For the text-containing cell, return its midpoint in (X, Y) coordinate format. 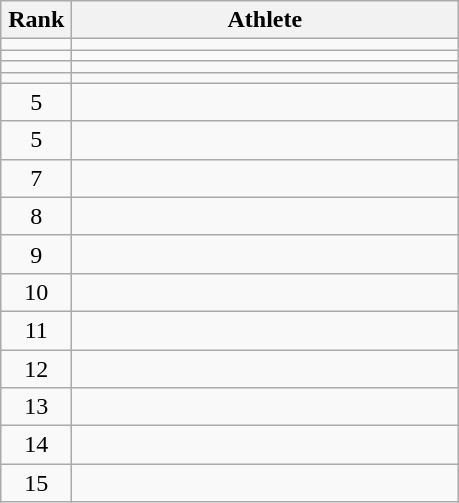
15 (36, 483)
9 (36, 254)
Athlete (265, 20)
Rank (36, 20)
12 (36, 369)
14 (36, 445)
11 (36, 330)
7 (36, 178)
10 (36, 292)
8 (36, 216)
13 (36, 407)
